Search for the cell housing the specified text and yield its (x, y) center coordinate. 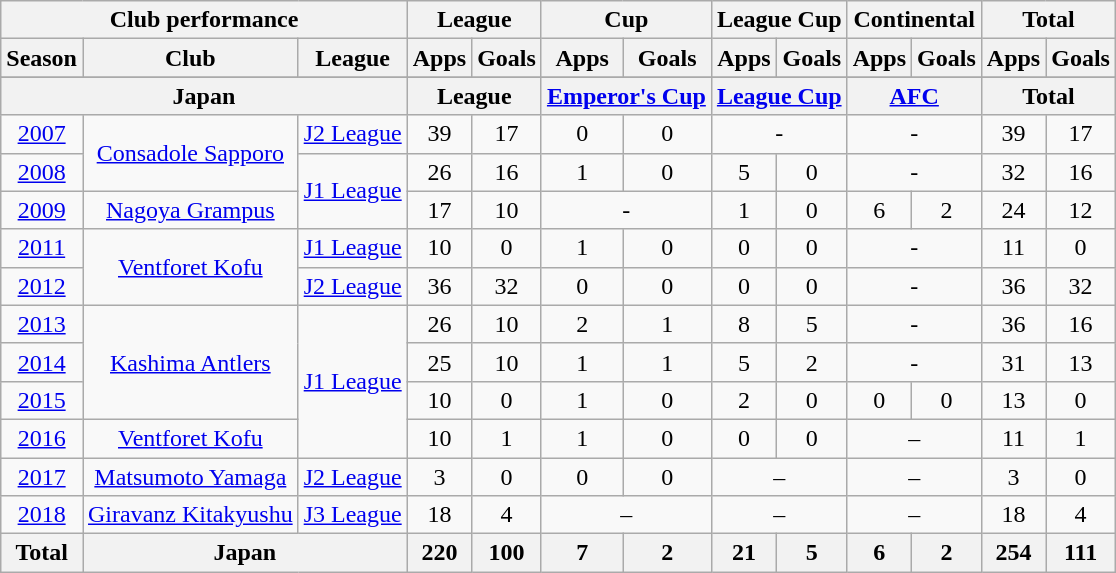
Giravanz Kitakyushu (190, 515)
2011 (42, 248)
Kashima Antlers (190, 362)
220 (439, 553)
Matsumoto Yamaga (190, 477)
Consadole Sapporo (190, 153)
2012 (42, 286)
24 (1013, 210)
25 (439, 362)
2017 (42, 477)
7 (582, 553)
Club (190, 58)
2008 (42, 172)
254 (1013, 553)
21 (744, 553)
2007 (42, 134)
111 (1081, 553)
2016 (42, 438)
2018 (42, 515)
100 (507, 553)
2015 (42, 400)
Nagoya Grampus (190, 210)
2014 (42, 362)
Club performance (204, 20)
12 (1081, 210)
Cup (626, 20)
Season (42, 58)
Continental (914, 20)
J3 League (352, 515)
Emperor's Cup (626, 96)
8 (744, 324)
AFC (914, 96)
2009 (42, 210)
2013 (42, 324)
31 (1013, 362)
